Determine the [x, y] coordinate at the center of the cell enclosing the given text.  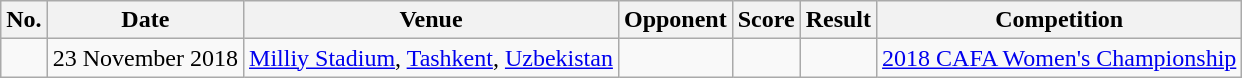
Milliy Stadium, Tashkent, Uzbekistan [432, 58]
Competition [1060, 20]
Opponent [675, 20]
Venue [432, 20]
23 November 2018 [145, 58]
Result [838, 20]
Score [766, 20]
No. [24, 20]
Date [145, 20]
2018 CAFA Women's Championship [1060, 58]
